Scan for the cell matching the given text and deliver its [x, y] coordinate at center. 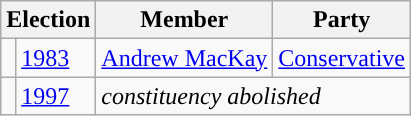
1997 [56, 96]
Party [342, 20]
1983 [56, 58]
Election [48, 20]
Andrew MacKay [184, 58]
Member [184, 20]
constituency abolished [254, 96]
Conservative [342, 58]
